Scan for the cell matching the given text and deliver its (x, y) coordinate at center. 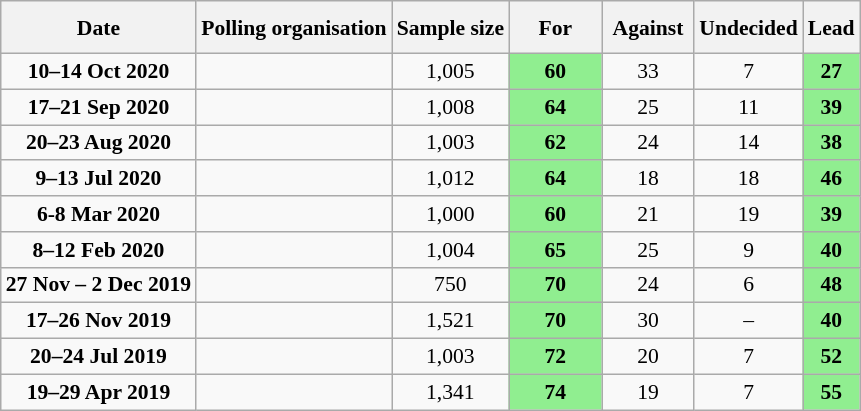
19–29 Apr 2019 (98, 392)
1,521 (450, 321)
72 (556, 357)
Sample size (450, 27)
20–24 Jul 2019 (98, 357)
27 (832, 72)
Polling organisation (294, 27)
14 (748, 143)
74 (556, 392)
1,004 (450, 250)
46 (832, 179)
20 (648, 357)
8–12 Feb 2020 (98, 250)
17–21 Sep 2020 (98, 107)
20–23 Aug 2020 (98, 143)
– (748, 321)
1,000 (450, 214)
52 (832, 357)
48 (832, 285)
27 Nov – 2 Dec 2019 (98, 285)
1,341 (450, 392)
11 (748, 107)
62 (556, 143)
6-8 Mar 2020 (98, 214)
Date (98, 27)
38 (832, 143)
Undecided (748, 27)
9–13 Jul 2020 (98, 179)
1,008 (450, 107)
1,005 (450, 72)
9 (748, 250)
6 (748, 285)
Lead (832, 27)
33 (648, 72)
750 (450, 285)
21 (648, 214)
55 (832, 392)
1,012 (450, 179)
17–26 Nov 2019 (98, 321)
Against (648, 27)
30 (648, 321)
10–14 Oct 2020 (98, 72)
For (556, 27)
65 (556, 250)
